Extract the [X, Y] coordinate from the center of the cell holding the provided text.  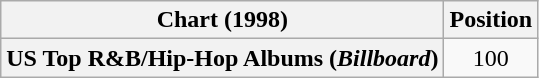
Chart (1998) [222, 20]
100 [491, 58]
US Top R&B/Hip-Hop Albums (Billboard) [222, 58]
Position [491, 20]
